Detect which cell encompasses the target text, then output its [x, y] center coordinate. 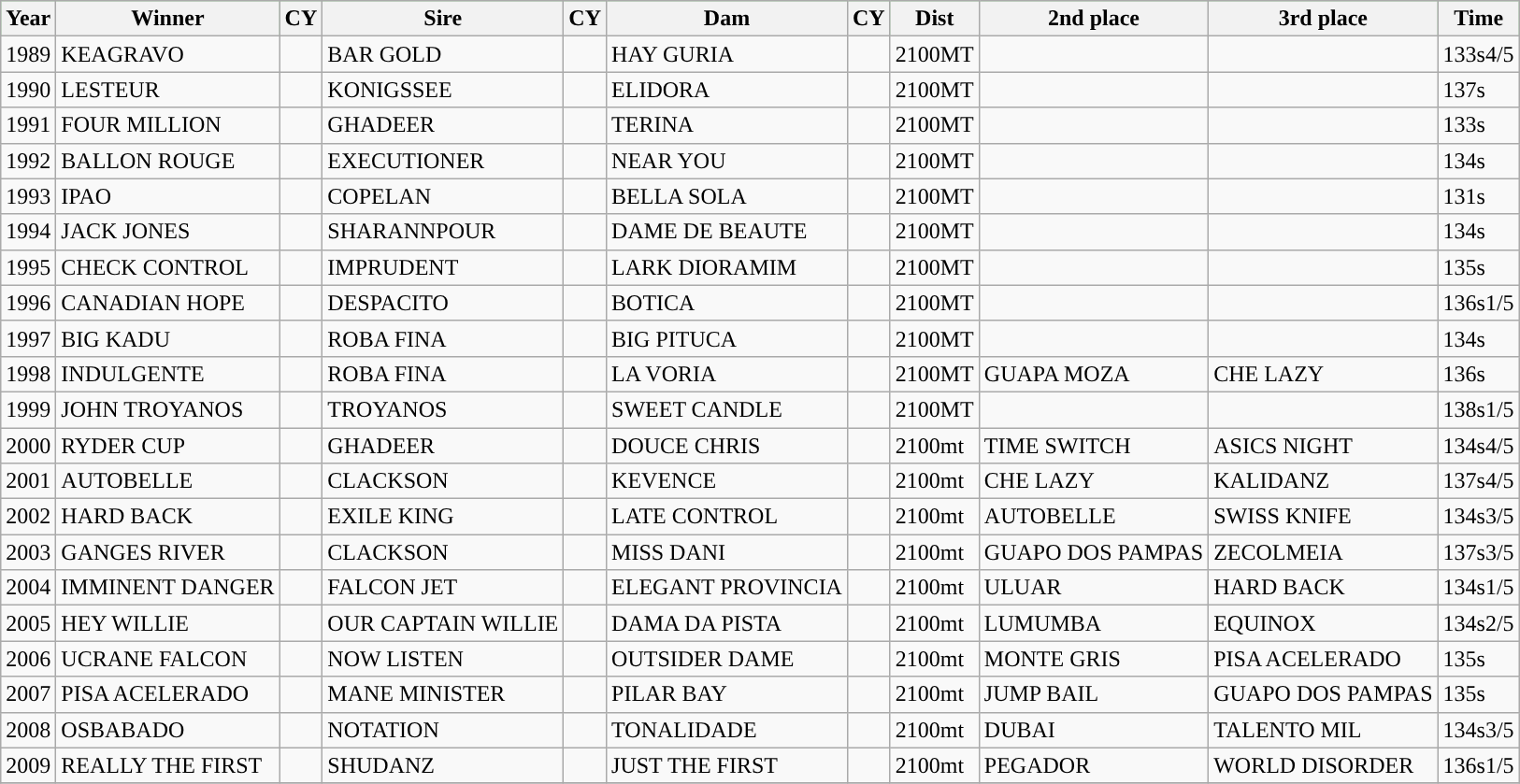
REALLY THE FIRST [168, 765]
LATE CONTROL [727, 517]
GANGES RIVER [168, 552]
1998 [28, 374]
137s [1479, 90]
JACK JONES [168, 232]
PILAR BAY [727, 694]
Sire [443, 19]
CANADIAN HOPE [168, 303]
FOUR MILLION [168, 125]
FALCON JET [443, 588]
DUBAI [1094, 730]
ULUAR [1094, 588]
EXILE KING [443, 517]
Dist [935, 19]
1989 [28, 54]
EXECUTIONER [443, 161]
ELIDORA [727, 90]
131s [1479, 196]
134s2/5 [1479, 623]
WORLD DISORDER [1324, 765]
DAME DE BEAUTE [727, 232]
2008 [28, 730]
LESTEUR [168, 90]
NOW LISTEN [443, 659]
BIG KADU [168, 338]
LA VORIA [727, 374]
SWEET CANDLE [727, 409]
133s4/5 [1479, 54]
SHARANNPOUR [443, 232]
138s1/5 [1479, 409]
JUST THE FIRST [727, 765]
1991 [28, 125]
137s3/5 [1479, 552]
IPAO [168, 196]
BOTICA [727, 303]
EQUINOX [1324, 623]
Year [28, 19]
TERINA [727, 125]
TROYANOS [443, 409]
LUMUMBA [1094, 623]
2nd place [1094, 19]
2000 [28, 446]
NEAR YOU [727, 161]
KALIDANZ [1324, 481]
1995 [28, 267]
UCRANE FALCON [168, 659]
Winner [168, 19]
ASICS NIGHT [1324, 446]
BAR GOLD [443, 54]
ZECOLMEIA [1324, 552]
2006 [28, 659]
MANE MINISTER [443, 694]
BIG PITUCA [727, 338]
133s [1479, 125]
1990 [28, 90]
RYDER CUP [168, 446]
134s4/5 [1479, 446]
HEY WILLIE [168, 623]
KEAGRAVO [168, 54]
MONTE GRIS [1094, 659]
1994 [28, 232]
2003 [28, 552]
Dam [727, 19]
2007 [28, 694]
2005 [28, 623]
DESPACITO [443, 303]
IMMINENT DANGER [168, 588]
134s1/5 [1479, 588]
1999 [28, 409]
COPELAN [443, 196]
OUTSIDER DAME [727, 659]
BELLA SOLA [727, 196]
HAY GURIA [727, 54]
1992 [28, 161]
2001 [28, 481]
3rd place [1324, 19]
SHUDANZ [443, 765]
KEVENCE [727, 481]
2002 [28, 517]
2004 [28, 588]
LARK DIORAMIM [727, 267]
1997 [28, 338]
BALLON ROUGE [168, 161]
136s [1479, 374]
TONALIDADE [727, 730]
JUMP BAIL [1094, 694]
KONIGSSEE [443, 90]
OSBABADO [168, 730]
Time [1479, 19]
SWISS KNIFE [1324, 517]
MISS DANI [727, 552]
TALENTO MIL [1324, 730]
JOHN TROYANOS [168, 409]
OUR CAPTAIN WILLIE [443, 623]
137s4/5 [1479, 481]
1996 [28, 303]
INDULGENTE [168, 374]
DAMA DA PISTA [727, 623]
TIME SWITCH [1094, 446]
PEGADOR [1094, 765]
2009 [28, 765]
IMPRUDENT [443, 267]
GUAPA MOZA [1094, 374]
NOTATION [443, 730]
CHECK CONTROL [168, 267]
1993 [28, 196]
DOUCE CHRIS [727, 446]
ELEGANT PROVINCIA [727, 588]
